Return [X, Y] of the center of cell containing provided text 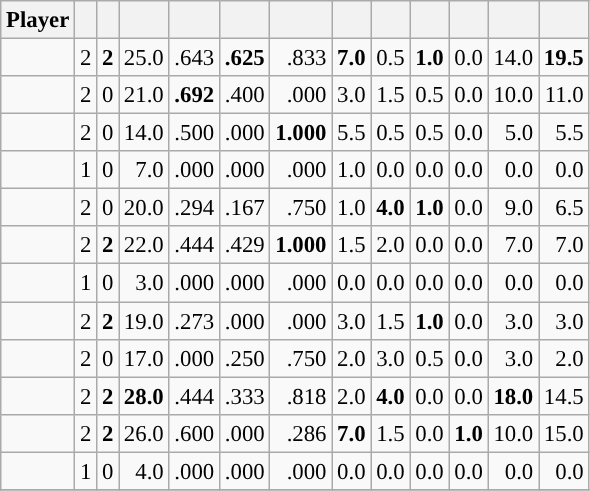
15.0 [564, 433]
6.5 [564, 208]
22.0 [144, 245]
11.0 [564, 95]
9.0 [513, 208]
19.0 [144, 321]
.692 [194, 95]
5.0 [513, 133]
.167 [244, 208]
.500 [194, 133]
Player [38, 20]
.333 [244, 396]
.429 [244, 245]
26.0 [144, 433]
14.5 [564, 396]
.286 [301, 433]
.818 [301, 396]
.625 [244, 58]
.600 [194, 433]
.643 [194, 58]
17.0 [144, 358]
.833 [301, 58]
25.0 [144, 58]
28.0 [144, 396]
.250 [244, 358]
20.0 [144, 208]
.294 [194, 208]
.273 [194, 321]
.400 [244, 95]
19.5 [564, 58]
18.0 [513, 396]
21.0 [144, 95]
